Scan for the cell matching the given text and deliver its [X, Y] coordinate at center. 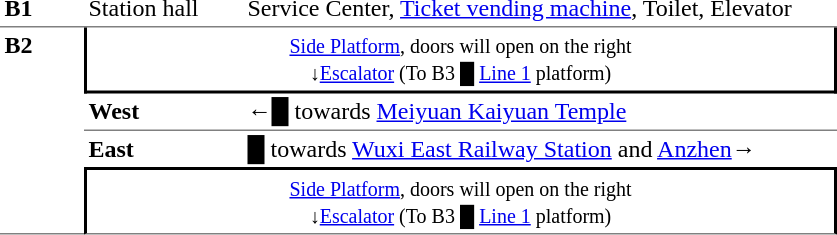
East [164, 149]
West [164, 113]
←█ towards Meiyuan Kaiyuan Temple [540, 113]
█ towards Wuxi East Railway Station and Anzhen→ [540, 149]
B2 [42, 132]
